Pinpoint the cell where the given text exists, returning its [x, y] midpoint coordinate. 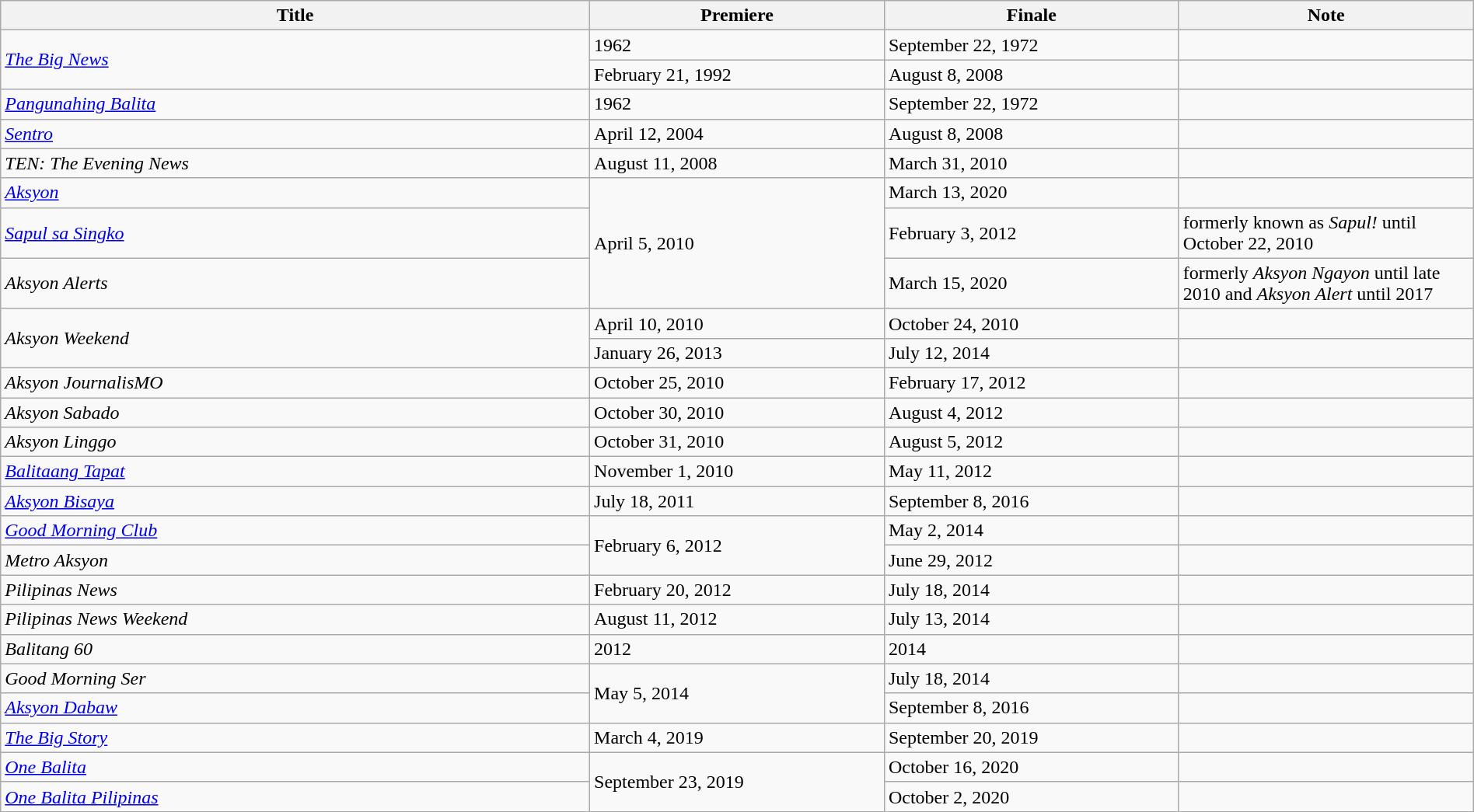
February 6, 2012 [737, 545]
Aksyon Linggo [295, 442]
October 24, 2010 [1031, 323]
May 5, 2014 [737, 693]
March 31, 2010 [1031, 163]
formerly known as Sapul! until October 22, 2010 [1326, 233]
One Balita Pilipinas [295, 796]
Premiere [737, 16]
Good Morning Club [295, 531]
February 20, 2012 [737, 590]
Aksyon Bisaya [295, 501]
The Big News [295, 60]
August 11, 2012 [737, 619]
February 17, 2012 [1031, 382]
Sapul sa Singko [295, 233]
October 2, 2020 [1031, 796]
February 21, 1992 [737, 75]
Finale [1031, 16]
June 29, 2012 [1031, 560]
July 13, 2014 [1031, 619]
Aksyon Weekend [295, 338]
April 5, 2010 [737, 243]
Aksyon [295, 193]
Pilipinas News Weekend [295, 619]
January 26, 2013 [737, 353]
2012 [737, 649]
Note [1326, 16]
Sentro [295, 134]
October 16, 2020 [1031, 767]
February 3, 2012 [1031, 233]
April 12, 2004 [737, 134]
Aksyon Alerts [295, 283]
Metro Aksyon [295, 560]
Pilipinas News [295, 590]
March 15, 2020 [1031, 283]
formerly Aksyon Ngayon until late 2010 and Aksyon Alert until 2017 [1326, 283]
September 20, 2019 [1031, 737]
Pangunahing Balita [295, 104]
2014 [1031, 649]
Aksyon Sabado [295, 413]
Good Morning Ser [295, 678]
August 11, 2008 [737, 163]
August 5, 2012 [1031, 442]
March 4, 2019 [737, 737]
The Big Story [295, 737]
Balitang 60 [295, 649]
October 31, 2010 [737, 442]
Balitaang Tapat [295, 472]
One Balita [295, 767]
October 25, 2010 [737, 382]
July 12, 2014 [1031, 353]
October 30, 2010 [737, 413]
Title [295, 16]
March 13, 2020 [1031, 193]
Aksyon JournalisMO [295, 382]
May 2, 2014 [1031, 531]
Aksyon Dabaw [295, 708]
May 11, 2012 [1031, 472]
August 4, 2012 [1031, 413]
September 23, 2019 [737, 782]
April 10, 2010 [737, 323]
November 1, 2010 [737, 472]
July 18, 2011 [737, 501]
TEN: The Evening News [295, 163]
